Search for the cell housing the specified text and yield its (x, y) center coordinate. 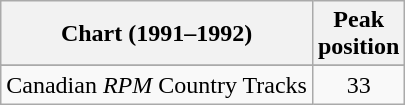
Canadian RPM Country Tracks (157, 85)
33 (358, 85)
Chart (1991–1992) (157, 34)
Peakposition (358, 34)
